Capture the cell that displays the provided text and extract its (X, Y) central coordinate. 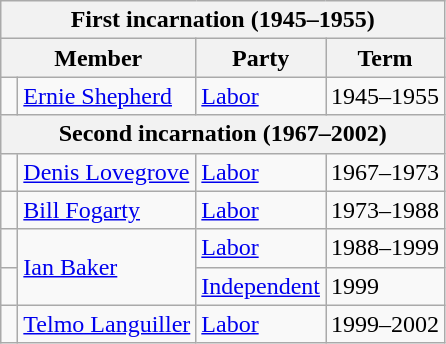
Ernie Shepherd (107, 96)
Denis Lovegrove (107, 172)
Member (98, 58)
1973–1988 (386, 210)
Independent (261, 286)
Second incarnation (1967–2002) (223, 134)
Term (386, 58)
1999–2002 (386, 324)
1988–1999 (386, 248)
1967–1973 (386, 172)
First incarnation (1945–1955) (223, 20)
Ian Baker (107, 267)
Telmo Languiller (107, 324)
Party (261, 58)
1945–1955 (386, 96)
1999 (386, 286)
Bill Fogarty (107, 210)
